Detect which cell encompasses the target text, then output its [X, Y] center coordinate. 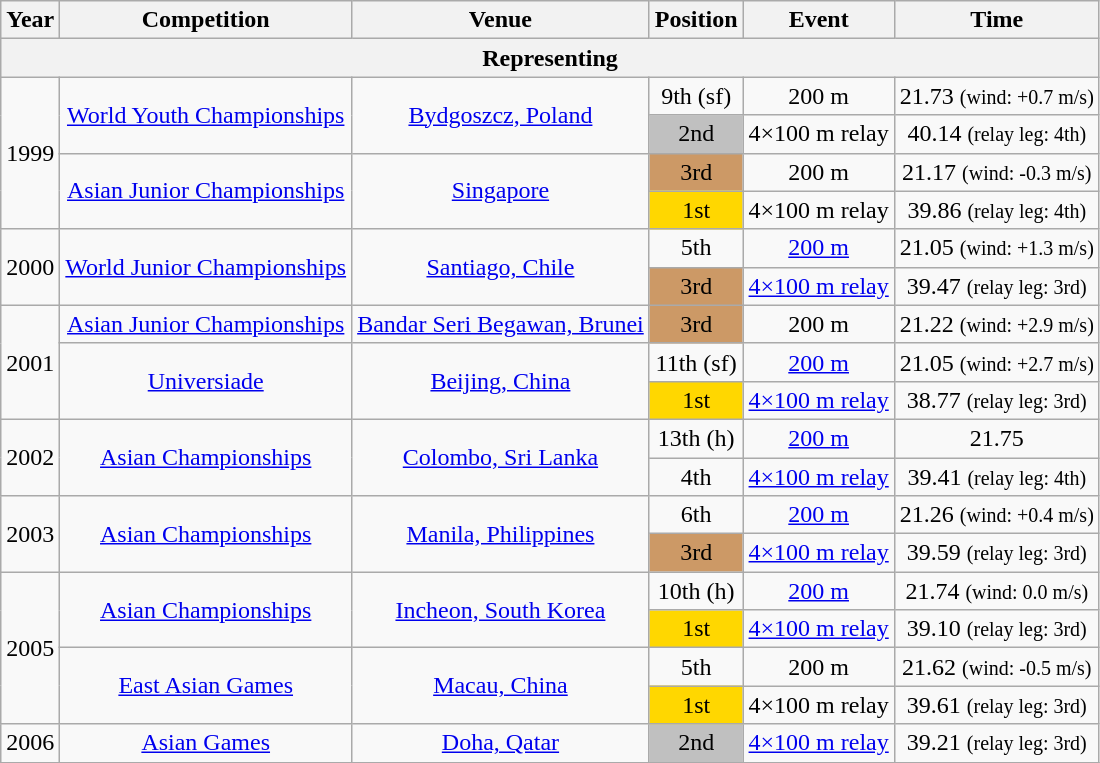
Beijing, China [501, 381]
Asian Games [206, 743]
21.05 (wind: +1.3 m/s) [996, 248]
Universiade [206, 381]
Representing [550, 58]
Venue [501, 20]
World Youth Championships [206, 115]
39.47 (relay leg: 3rd) [996, 286]
Position [696, 20]
Year [30, 20]
2006 [30, 743]
21.62 (wind: -0.5 m/s) [996, 667]
Santiago, Chile [501, 267]
21.75 [996, 438]
21.74 (wind: 0.0 m/s) [996, 591]
Bydgoszcz, Poland [501, 115]
9th (sf) [696, 96]
39.21 (relay leg: 3rd) [996, 743]
4th [696, 477]
Manila, Philippines [501, 534]
21.26 (wind: +0.4 m/s) [996, 515]
11th (sf) [696, 362]
Bandar Seri Begawan, Brunei [501, 324]
39.59 (relay leg: 3rd) [996, 553]
2002 [30, 457]
21.17 (wind: -0.3 m/s) [996, 172]
40.14 (relay leg: 4th) [996, 134]
39.86 (relay leg: 4th) [996, 210]
1999 [30, 153]
Competition [206, 20]
Event [818, 20]
21.05 (wind: +2.7 m/s) [996, 362]
13th (h) [696, 438]
6th [696, 515]
21.73 (wind: +0.7 m/s) [996, 96]
39.41 (relay leg: 4th) [996, 477]
Time [996, 20]
21.22 (wind: +2.9 m/s) [996, 324]
39.10 (relay leg: 3rd) [996, 629]
39.61 (relay leg: 3rd) [996, 705]
World Junior Championships [206, 267]
Macau, China [501, 686]
East Asian Games [206, 686]
2003 [30, 534]
Doha, Qatar [501, 743]
Colombo, Sri Lanka [501, 457]
10th (h) [696, 591]
38.77 (relay leg: 3rd) [996, 400]
2000 [30, 267]
2001 [30, 362]
Incheon, South Korea [501, 610]
2005 [30, 648]
Singapore [501, 191]
